Capture the cell that displays the provided text and extract its [X, Y] central coordinate. 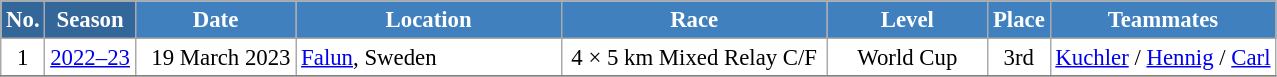
Race [694, 20]
3rd [1019, 58]
Level [908, 20]
Date [216, 20]
Place [1019, 20]
19 March 2023 [216, 58]
1 [23, 58]
Kuchler / Hennig / Carl [1163, 58]
Location [429, 20]
No. [23, 20]
Falun, Sweden [429, 58]
Teammates [1163, 20]
Season [90, 20]
World Cup [908, 58]
4 × 5 km Mixed Relay C/F [694, 58]
2022–23 [90, 58]
